Pinpoint the cell where the given text exists, returning its (x, y) midpoint coordinate. 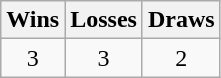
Draws (181, 20)
2 (181, 58)
Losses (104, 20)
Wins (33, 20)
